Capture the cell that displays the provided text and extract its [x, y] central coordinate. 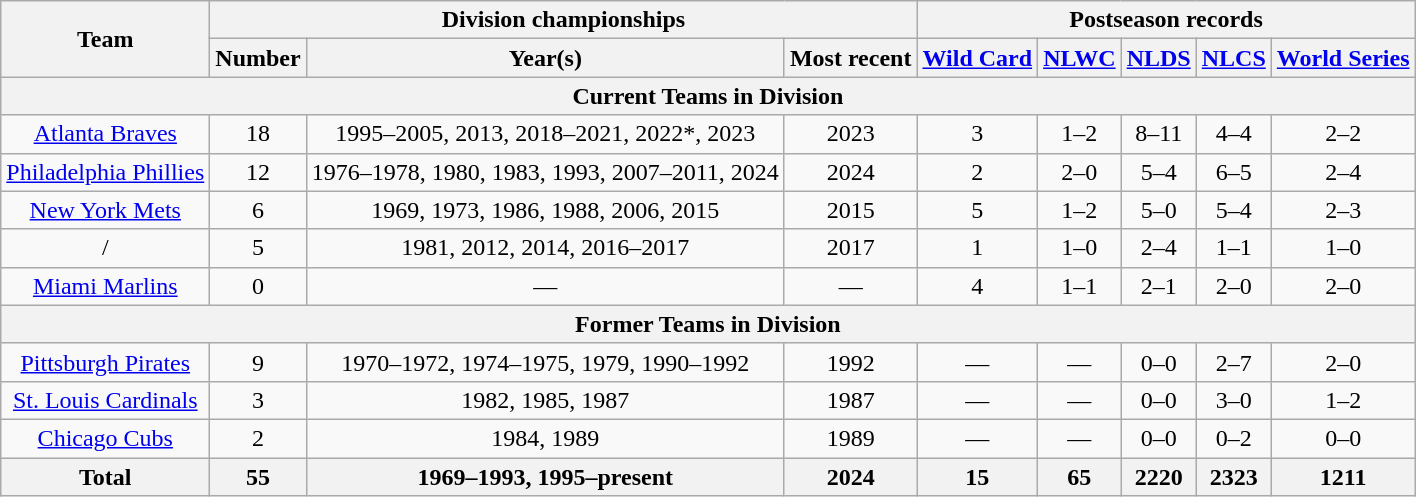
2–3 [1343, 210]
NLWC [1080, 58]
3–0 [1234, 400]
Former Teams in Division [708, 324]
Division championships [564, 20]
8–11 [1158, 134]
55 [258, 477]
Atlanta Braves [106, 134]
Current Teams in Division [708, 96]
Philadelphia Phillies [106, 172]
Most recent [850, 58]
2015 [850, 210]
NLDS [1158, 58]
1981, 2012, 2014, 2016–2017 [545, 248]
0–2 [1234, 438]
2220 [1158, 477]
1989 [850, 438]
1969, 1973, 1986, 1988, 2006, 2015 [545, 210]
Miami Marlins [106, 286]
1 [978, 248]
New York Mets [106, 210]
World Series [1343, 58]
15 [978, 477]
1995–2005, 2013, 2018–2021, 2022*, 2023 [545, 134]
1970–1972, 1974–1975, 1979, 1990–1992 [545, 362]
Pittsburgh Pirates [106, 362]
1982, 1985, 1987 [545, 400]
NLCS [1234, 58]
4 [978, 286]
2023 [850, 134]
18 [258, 134]
St. Louis Cardinals [106, 400]
2017 [850, 248]
65 [1080, 477]
6–5 [1234, 172]
1987 [850, 400]
2–2 [1343, 134]
Postseason records [1166, 20]
1984, 1989 [545, 438]
Total [106, 477]
1211 [1343, 477]
2323 [1234, 477]
/ [106, 248]
2–7 [1234, 362]
5–0 [1158, 210]
1992 [850, 362]
1969–1993, 1995–present [545, 477]
4–4 [1234, 134]
12 [258, 172]
Wild Card [978, 58]
6 [258, 210]
2–1 [1158, 286]
Year(s) [545, 58]
Team [106, 39]
Number [258, 58]
0 [258, 286]
9 [258, 362]
Chicago Cubs [106, 438]
1976–1978, 1980, 1983, 1993, 2007–2011, 2024 [545, 172]
